For the text-containing cell, return its midpoint in [x, y] coordinate format. 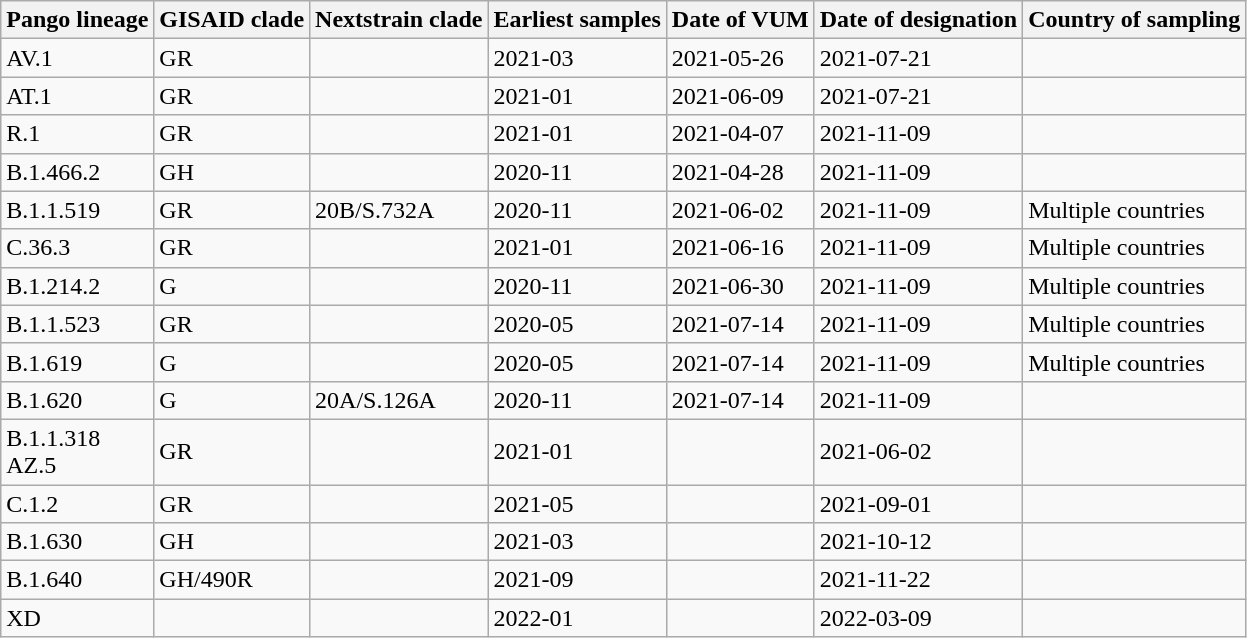
2021-09-01 [918, 503]
20A/S.126A [399, 400]
GH/490R [232, 580]
B.1.1.318AZ.5 [78, 452]
B.1.620 [78, 400]
AV.1 [78, 58]
B.1.1.523 [78, 324]
XD [78, 618]
2022-03-09 [918, 618]
R.1 [78, 134]
B.1.214.2 [78, 286]
B.1.640 [78, 580]
Pango lineage [78, 20]
2021-05-26 [740, 58]
C.36.3 [78, 248]
2022-01 [577, 618]
2021-10-12 [918, 542]
Nextstrain clade [399, 20]
2021-06-09 [740, 96]
AT.1 [78, 96]
2021-06-30 [740, 286]
2021-05 [577, 503]
2021-09 [577, 580]
B.1.466.2 [78, 172]
Country of sampling [1134, 20]
Date of VUM [740, 20]
B.1.1.519 [78, 210]
Earliest samples [577, 20]
2021-04-28 [740, 172]
B.1.619 [78, 362]
2021-04-07 [740, 134]
2021-06-16 [740, 248]
20B/S.732A [399, 210]
GISAID clade [232, 20]
2021-11-22 [918, 580]
B.1.630 [78, 542]
C.1.2 [78, 503]
Date of designation [918, 20]
